Pinpoint the cell where the given text exists, returning its [x, y] midpoint coordinate. 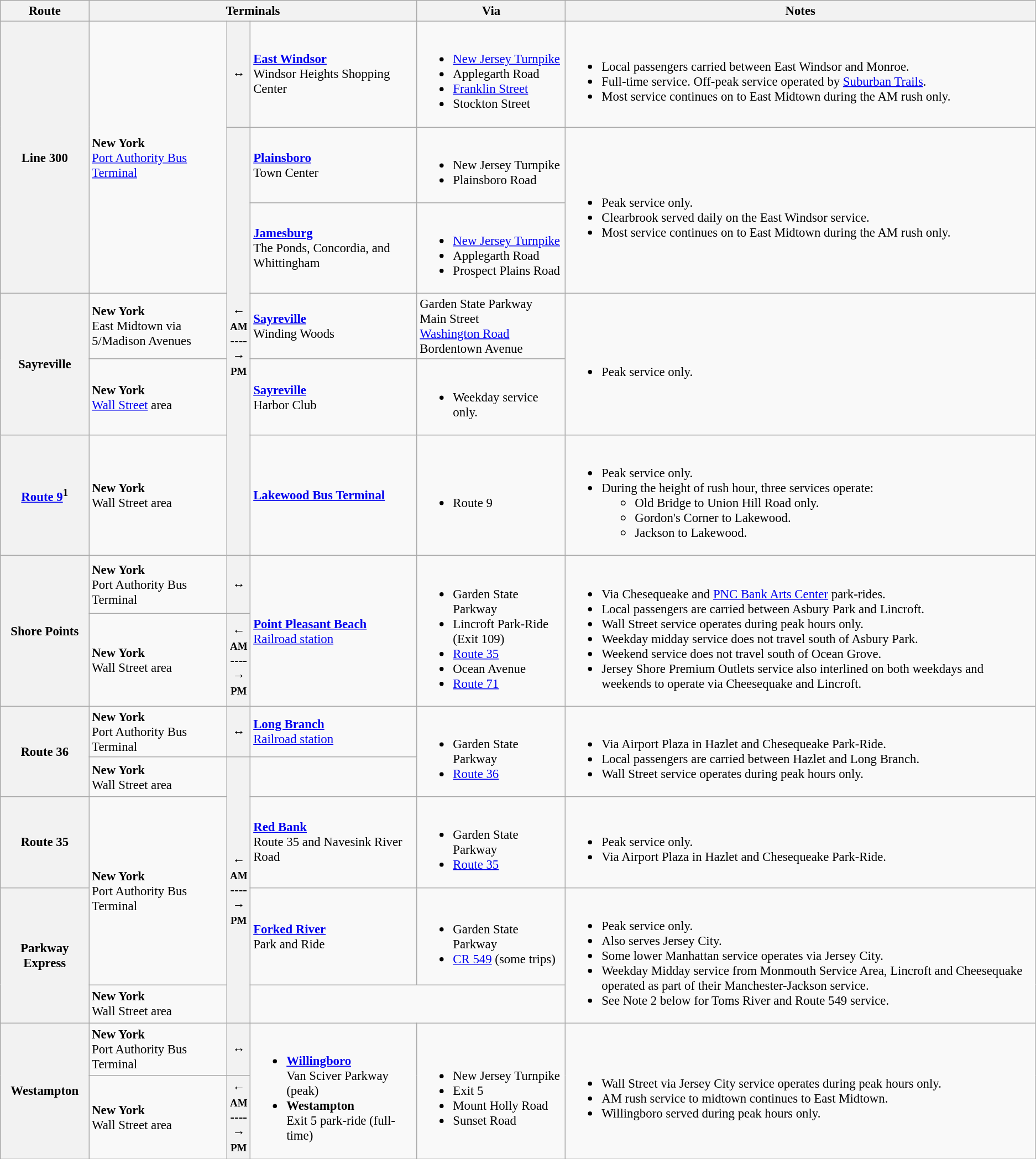
New Jersey TurnpikeExit 5Mount Holly RoadSunset Road [491, 1092]
PlainsboroTown Center [334, 165]
Route [45, 11]
Westampton [45, 1092]
New Jersey TurnpikeApplegarth RoadFranklin StreetStockton Street [491, 74]
Route 35 [45, 842]
Weekday service only. [491, 397]
Garden State ParkwayRoute 36 [491, 751]
New Jersey TurnpikePlainsboro Road [491, 165]
New YorkEast Midtown via 5/Madison Avenues [158, 326]
Peak service only. [800, 364]
Via [491, 11]
Notes [800, 11]
Point Pleasant BeachRailroad station [334, 631]
Long BranchRailroad station [334, 732]
Lakewood Bus Terminal [334, 495]
Peak service only.Via Airport Plaza in Hazlet and Chesequeake Park-Ride. [800, 842]
Red BankRoute 35 and Navesink River Road [334, 842]
Garden State ParkwayRoute 35 [491, 842]
SayrevilleHarbor Club [334, 397]
Route 91 [45, 495]
Shore Points [45, 631]
Peak service only.Clearbrook served daily on the East Windsor service.Most service continues on to East Midtown during the AM rush only. [800, 210]
Line 300 [45, 158]
Terminals [253, 11]
Garden State ParkwayMain StreetWashington RoadBordentown Avenue [491, 326]
Garden State ParkwayCR 549 (some trips) [491, 936]
New Jersey TurnpikeApplegarth RoadProspect Plains Road [491, 248]
East WindsorWindsor Heights Shopping Center [334, 74]
Sayreville [45, 364]
Parkway Express [45, 956]
JamesburgThe Ponds, Concordia, and Whittingham [334, 248]
Route 9 [491, 495]
WillingboroVan Sciver Parkway (peak)WestamptonExit 5 park-ride (full-time) [334, 1092]
Garden State ParkwayLincroft Park-Ride (Exit 109)Route 35Ocean AvenueRoute 71 [491, 631]
Route 36 [45, 751]
Forked RiverPark and Ride [334, 936]
SayrevilleWinding Woods [334, 326]
